Output the [x, y] coordinate of the center of the cell containing the given text.  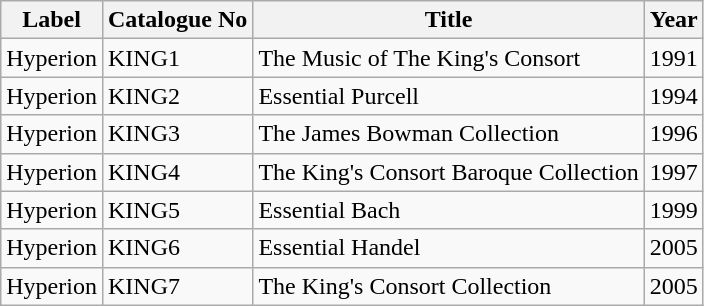
The Music of The King's Consort [448, 58]
KING7 [177, 286]
KING3 [177, 134]
Essential Handel [448, 248]
Essential Bach [448, 210]
Title [448, 20]
KING5 [177, 210]
KING1 [177, 58]
1994 [674, 96]
KING6 [177, 248]
KING4 [177, 172]
Essential Purcell [448, 96]
Catalogue No [177, 20]
1999 [674, 210]
The King's Consort Collection [448, 286]
The James Bowman Collection [448, 134]
1996 [674, 134]
Label [52, 20]
1991 [674, 58]
KING2 [177, 96]
Year [674, 20]
The King's Consort Baroque Collection [448, 172]
1997 [674, 172]
